Pinpoint the cell where the given text exists, returning its [X, Y] midpoint coordinate. 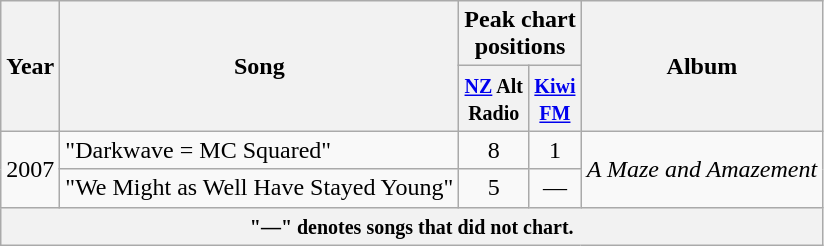
"We Might as Well Have Stayed Young" [260, 188]
— [556, 188]
"—" denotes songs that did not chart. [412, 226]
8 [494, 150]
Peak chartpositions [520, 34]
NZ AltRadio [494, 98]
2007 [30, 169]
Song [260, 66]
Year [30, 66]
KiwiFM [556, 98]
A Maze and Amazement [702, 169]
"Darkwave = MC Squared" [260, 150]
1 [556, 150]
5 [494, 188]
Album [702, 66]
